From the cell containing the given text, extract its center point as (x, y) coordinate. 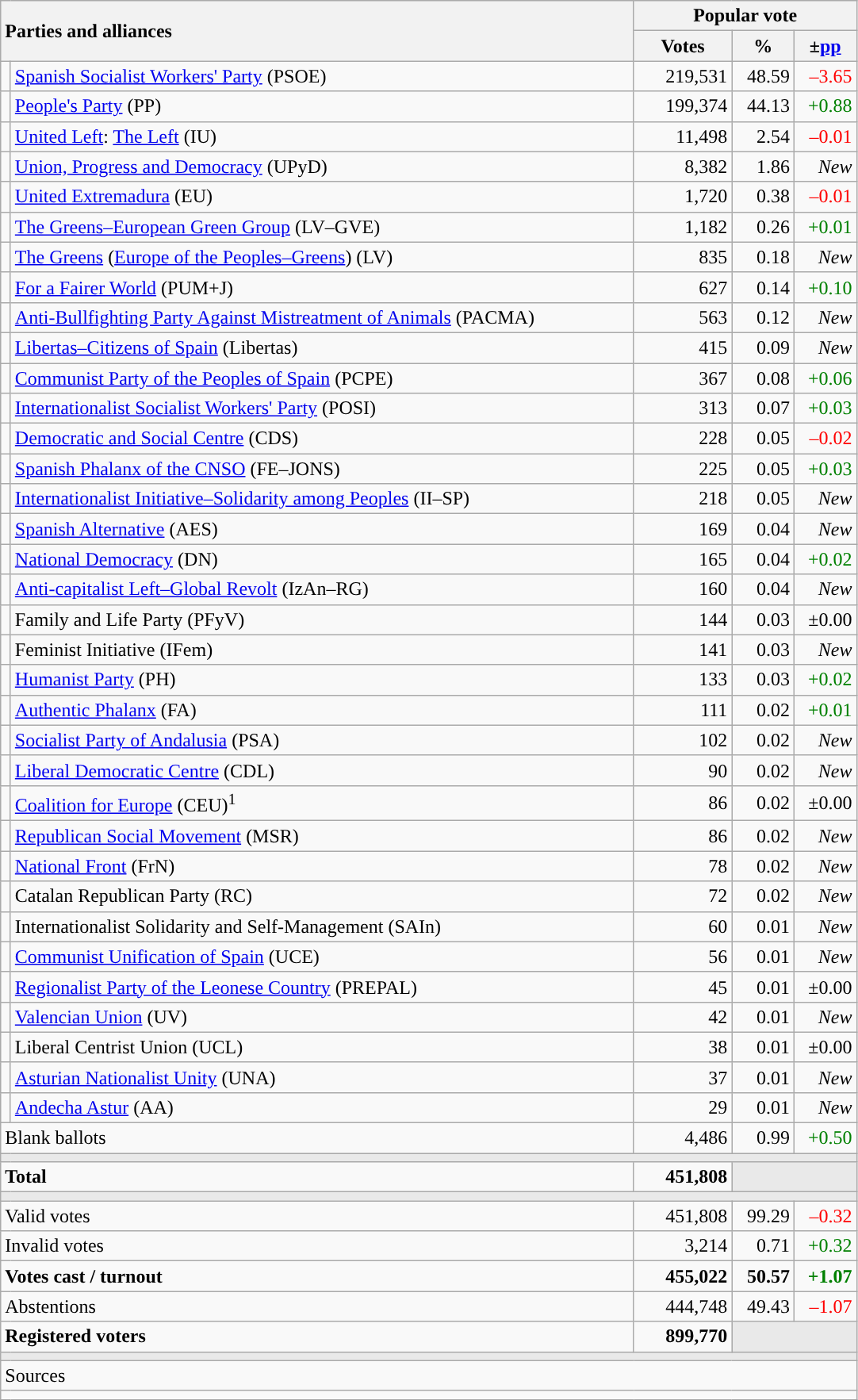
The Greens–European Green Group (LV–GVE) (322, 227)
±pp (825, 46)
Coalition for Europe (CEU)1 (322, 803)
90 (683, 770)
+0.10 (825, 287)
+0.06 (825, 378)
Votes cast / turnout (317, 1276)
Spanish Socialist Workers' Party (PSOE) (322, 76)
Votes (683, 46)
Communist Unification of Spain (UCE) (322, 957)
Internationalist Socialist Workers' Party (POSI) (322, 408)
111 (683, 710)
225 (683, 469)
United Left: The Left (IU) (322, 136)
60 (683, 926)
144 (683, 619)
415 (683, 347)
Spanish Phalanx of the CNSO (FE–JONS) (322, 469)
0.99 (763, 1138)
Republican Social Movement (MSR) (322, 836)
72 (683, 896)
313 (683, 408)
Democratic and Social Centre (CDS) (322, 439)
Asturian Nationalist Unity (UNA) (322, 1077)
455,022 (683, 1276)
Popular vote (745, 16)
Abstentions (317, 1306)
–3.65 (825, 76)
49.43 (763, 1306)
0.07 (763, 408)
37 (683, 1077)
Liberal Democratic Centre (CDL) (322, 770)
78 (683, 866)
50.57 (763, 1276)
For a Fairer World (PUM+J) (322, 287)
Liberal Centrist Union (UCL) (322, 1047)
Valid votes (317, 1216)
People's Party (PP) (322, 106)
Sources (428, 1375)
2.54 (763, 136)
Regionalist Party of the Leonese Country (PREPAL) (322, 987)
0.09 (763, 347)
Humanist Party (PH) (322, 680)
38 (683, 1047)
199,374 (683, 106)
+0.88 (825, 106)
0.26 (763, 227)
141 (683, 650)
Feminist Initiative (IFem) (322, 650)
+0.32 (825, 1246)
0.12 (763, 317)
835 (683, 257)
0.14 (763, 287)
Total (317, 1177)
0.71 (763, 1246)
0.08 (763, 378)
–0.32 (825, 1216)
Communist Party of the Peoples of Spain (PCPE) (322, 378)
Authentic Phalanx (FA) (322, 710)
45 (683, 987)
219,531 (683, 76)
Invalid votes (317, 1246)
Andecha Astur (AA) (322, 1107)
4,486 (683, 1138)
3,214 (683, 1246)
National Democracy (DN) (322, 559)
627 (683, 287)
–0.02 (825, 439)
Internationalist Solidarity and Self-Management (SAIn) (322, 926)
1.86 (763, 167)
The Greens (Europe of the Peoples–Greens) (LV) (322, 257)
56 (683, 957)
+1.07 (825, 1276)
Parties and alliances (317, 31)
1,182 (683, 227)
–1.07 (825, 1306)
+0.50 (825, 1138)
Socialist Party of Andalusia (PSA) (322, 740)
Registered voters (317, 1337)
Catalan Republican Party (RC) (322, 896)
Spanish Alternative (AES) (322, 529)
29 (683, 1107)
444,748 (683, 1306)
48.59 (763, 76)
899,770 (683, 1337)
Blank ballots (317, 1138)
Internationalist Initiative–Solidarity among Peoples (II–SP) (322, 499)
Anti-capitalist Left–Global Revolt (IzAn–RG) (322, 589)
United Extremadura (EU) (322, 197)
160 (683, 589)
1,720 (683, 197)
National Front (FrN) (322, 866)
42 (683, 1017)
165 (683, 559)
Anti-Bullfighting Party Against Mistreatment of Animals (PACMA) (322, 317)
218 (683, 499)
99.29 (763, 1216)
Union, Progress and Democracy (UPyD) (322, 167)
0.38 (763, 197)
8,382 (683, 167)
Valencian Union (UV) (322, 1017)
228 (683, 439)
367 (683, 378)
Family and Life Party (PFyV) (322, 619)
0.18 (763, 257)
11,498 (683, 136)
Libertas–Citizens of Spain (Libertas) (322, 347)
169 (683, 529)
563 (683, 317)
102 (683, 740)
44.13 (763, 106)
133 (683, 680)
% (763, 46)
